Search for the cell housing the specified text and yield its [x, y] center coordinate. 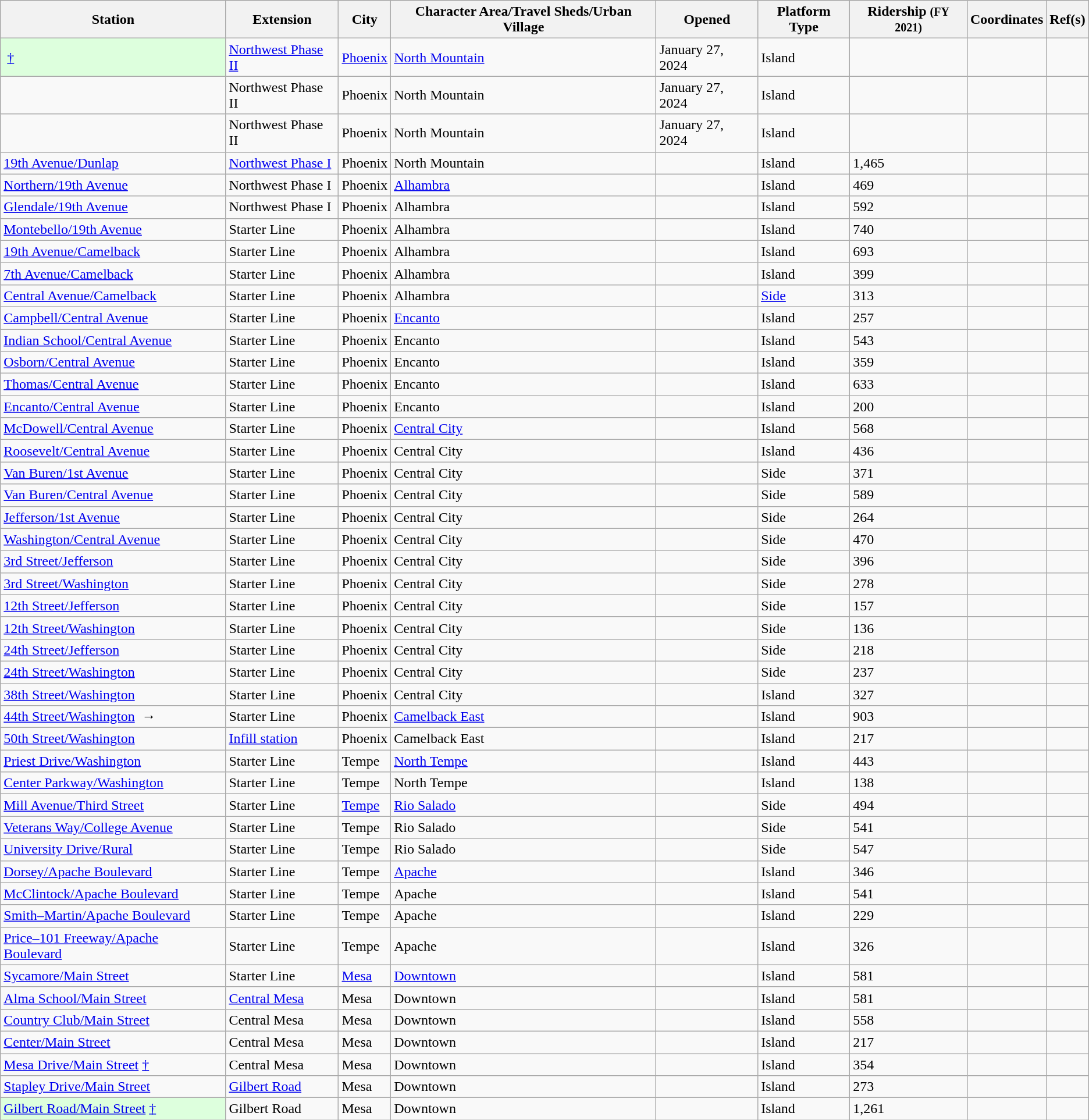
273 [909, 1087]
Extension [282, 20]
12th Street/Washington [113, 628]
Character Area/Travel Sheds/Urban Village [524, 20]
Thomas/Central Avenue [113, 385]
Van Buren/1st Avenue [113, 473]
Washington/Central Avenue [113, 539]
Country Club/Main Street [113, 1020]
3rd Street/Washington [113, 584]
200 [909, 407]
157 [909, 606]
Alma School/Main Street [113, 998]
Stapley Drive/Main Street [113, 1087]
Mesa Drive/Main Street † [113, 1064]
229 [909, 916]
Glendale/19th Avenue [113, 207]
Sycamore/Main Street [113, 976]
Gilbert Road/Main Street † [113, 1109]
Price–101 Freeway/Apache Boulevard [113, 946]
218 [909, 650]
Dorsey/Apache Boulevard [113, 872]
Mill Avenue/Third Street [113, 805]
Veterans Way/College Avenue [113, 827]
University Drive/Rural [113, 849]
Campbell/Central Avenue [113, 318]
543 [909, 340]
Center Parkway/Washington [113, 783]
327 [909, 694]
Smith–Martin/Apache Boulevard [113, 916]
12th Street/Jefferson [113, 606]
278 [909, 584]
Van Buren/Central Avenue [113, 495]
44th Street/Washington → [113, 717]
Encanto/Central Avenue [113, 407]
Osborn/Central Avenue [113, 362]
469 [909, 185]
313 [909, 296]
257 [909, 318]
Ref(s) [1067, 20]
38th Street/Washington [113, 694]
Center/Main Street [113, 1042]
Roosevelt/Central Avenue [113, 451]
McDowell/Central Avenue [113, 429]
Opened [707, 20]
494 [909, 805]
396 [909, 561]
903 [909, 717]
Station [113, 20]
1,261 [909, 1109]
354 [909, 1064]
470 [909, 539]
558 [909, 1020]
3rd Street/Jefferson [113, 561]
Coordinates [1006, 20]
City [365, 20]
Northern/19th Avenue [113, 185]
24th Street/Jefferson [113, 650]
589 [909, 495]
633 [909, 385]
138 [909, 783]
Montebello/19th Avenue [113, 229]
237 [909, 672]
50th Street/Washington [113, 739]
136 [909, 628]
547 [909, 849]
592 [909, 207]
399 [909, 273]
19th Avenue/Dunlap [113, 163]
Indian School/Central Avenue [113, 340]
326 [909, 946]
Central Avenue/Camelback [113, 296]
264 [909, 517]
24th Street/Washington [113, 672]
436 [909, 451]
† [113, 57]
693 [909, 251]
McClintock/Apache Boulevard [113, 894]
443 [909, 761]
Jefferson/1st Avenue [113, 517]
371 [909, 473]
19th Avenue/Camelback [113, 251]
7th Avenue/Camelback [113, 273]
346 [909, 872]
359 [909, 362]
740 [909, 229]
Platform Type [804, 20]
Infill station [282, 739]
568 [909, 429]
1,465 [909, 163]
Priest Drive/Washington [113, 761]
Ridership (FY 2021) [909, 20]
